Capture the cell that displays the provided text and extract its (X, Y) central coordinate. 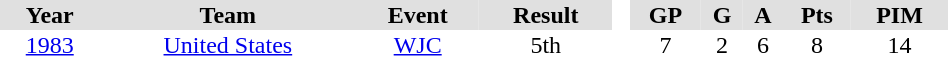
A (763, 15)
GP (666, 15)
G (722, 15)
7 (666, 45)
PIM (900, 15)
6 (763, 45)
2 (722, 45)
WJC (418, 45)
Result (546, 15)
United States (228, 45)
5th (546, 45)
8 (817, 45)
Pts (817, 15)
Team (228, 15)
1983 (50, 45)
14 (900, 45)
Event (418, 15)
Year (50, 15)
